Detect which cell encompasses the target text, then output its (x, y) center coordinate. 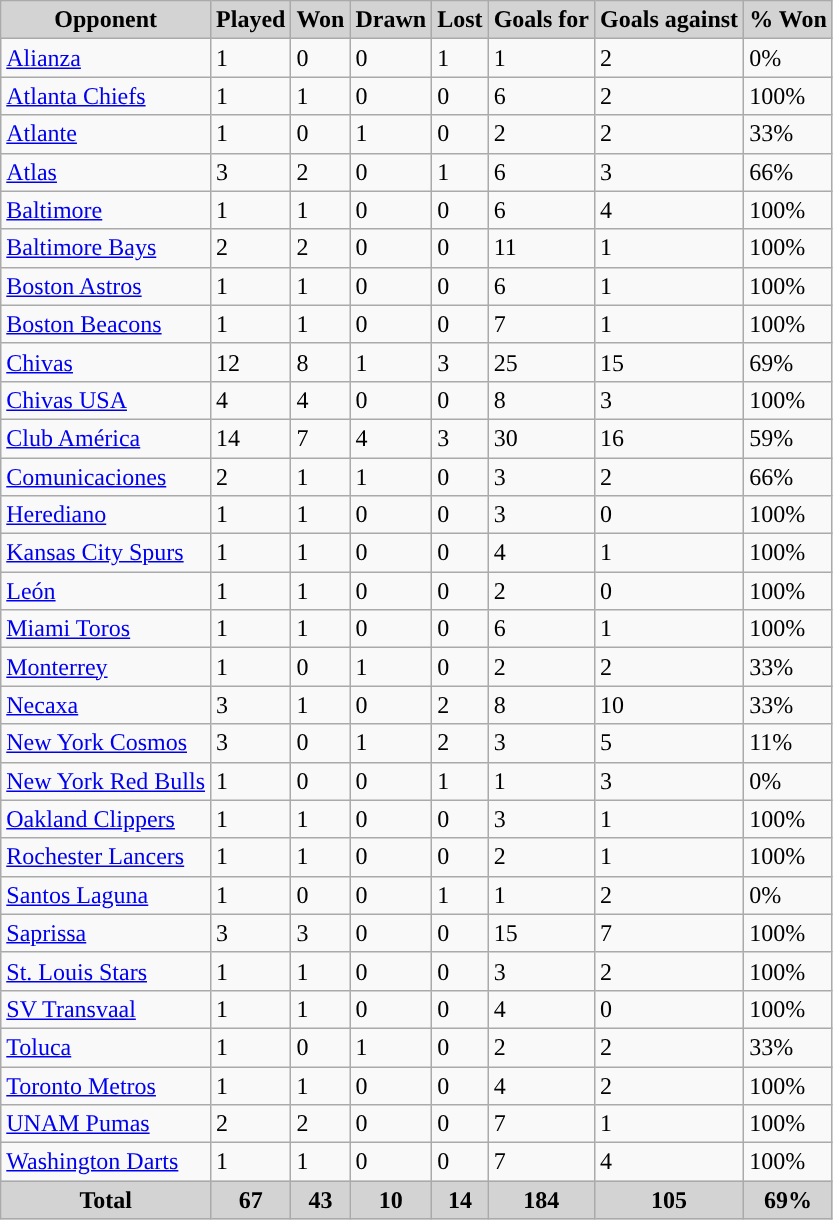
Toronto Metros (106, 1085)
Necaxa (106, 705)
León (106, 591)
Saprissa (106, 933)
11% (788, 743)
Comunicaciones (106, 477)
Played (251, 20)
184 (541, 1200)
105 (670, 1200)
Baltimore (106, 210)
New York Cosmos (106, 743)
Atlante (106, 134)
SV Transvaal (106, 1009)
43 (320, 1200)
Total (106, 1200)
67 (251, 1200)
Herediano (106, 515)
Toluca (106, 1047)
5 (670, 743)
12 (251, 362)
16 (670, 438)
Kansas City Spurs (106, 553)
Goals against (670, 20)
11 (541, 248)
Alianza (106, 58)
Lost (460, 20)
Miami Toros (106, 629)
UNAM Pumas (106, 1124)
Goals for (541, 20)
Atlanta Chiefs (106, 96)
59% (788, 438)
Club América (106, 438)
Baltimore Bays (106, 248)
Drawn (391, 20)
Oakland Clippers (106, 819)
25 (541, 362)
Santos Laguna (106, 895)
Atlas (106, 172)
Monterrey (106, 667)
Chivas (106, 362)
Chivas USA (106, 400)
Rochester Lancers (106, 857)
New York Red Bulls (106, 781)
Opponent (106, 20)
Boston Astros (106, 286)
% Won (788, 20)
Washington Darts (106, 1162)
30 (541, 438)
St. Louis Stars (106, 971)
Won (320, 20)
Boston Beacons (106, 324)
